Pinpoint the cell where the given text exists, returning its (X, Y) midpoint coordinate. 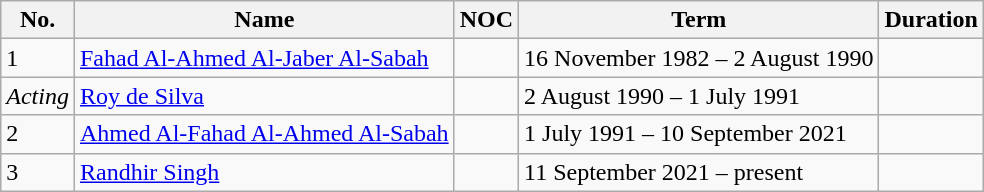
2 (38, 134)
1 July 1991 – 10 September 2021 (699, 134)
2 August 1990 – 1 July 1991 (699, 96)
Term (699, 20)
Fahad Al-Ahmed Al-Jaber Al-Sabah (264, 58)
No. (38, 20)
1 (38, 58)
Name (264, 20)
Roy de Silva (264, 96)
Duration (931, 20)
3 (38, 172)
NOC (486, 20)
Ahmed Al-Fahad Al-Ahmed Al-Sabah (264, 134)
11 September 2021 – present (699, 172)
Randhir Singh (264, 172)
16 November 1982 – 2 August 1990 (699, 58)
Acting (38, 96)
